Locate the cell with the specified text and output its (x, y) center coordinate. 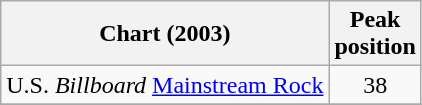
Chart (2003) (165, 34)
U.S. Billboard Mainstream Rock (165, 85)
38 (375, 85)
Peakposition (375, 34)
